Identify which cell holds the provided text, then report its [x, y] central coordinate. 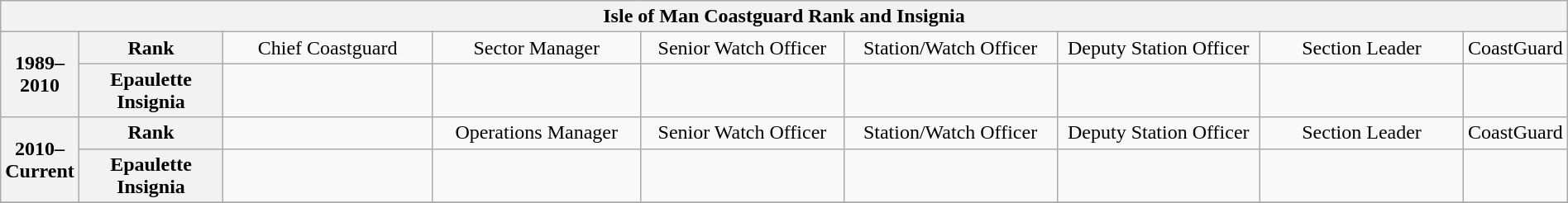
Sector Manager [537, 48]
Isle of Man Coastguard Rank and Insignia [784, 17]
Operations Manager [537, 133]
Chief Coastguard [327, 48]
2010–Current [40, 160]
1989–2010 [40, 74]
